Provide the (x, y) coordinate of the cell's center where the given text is located.  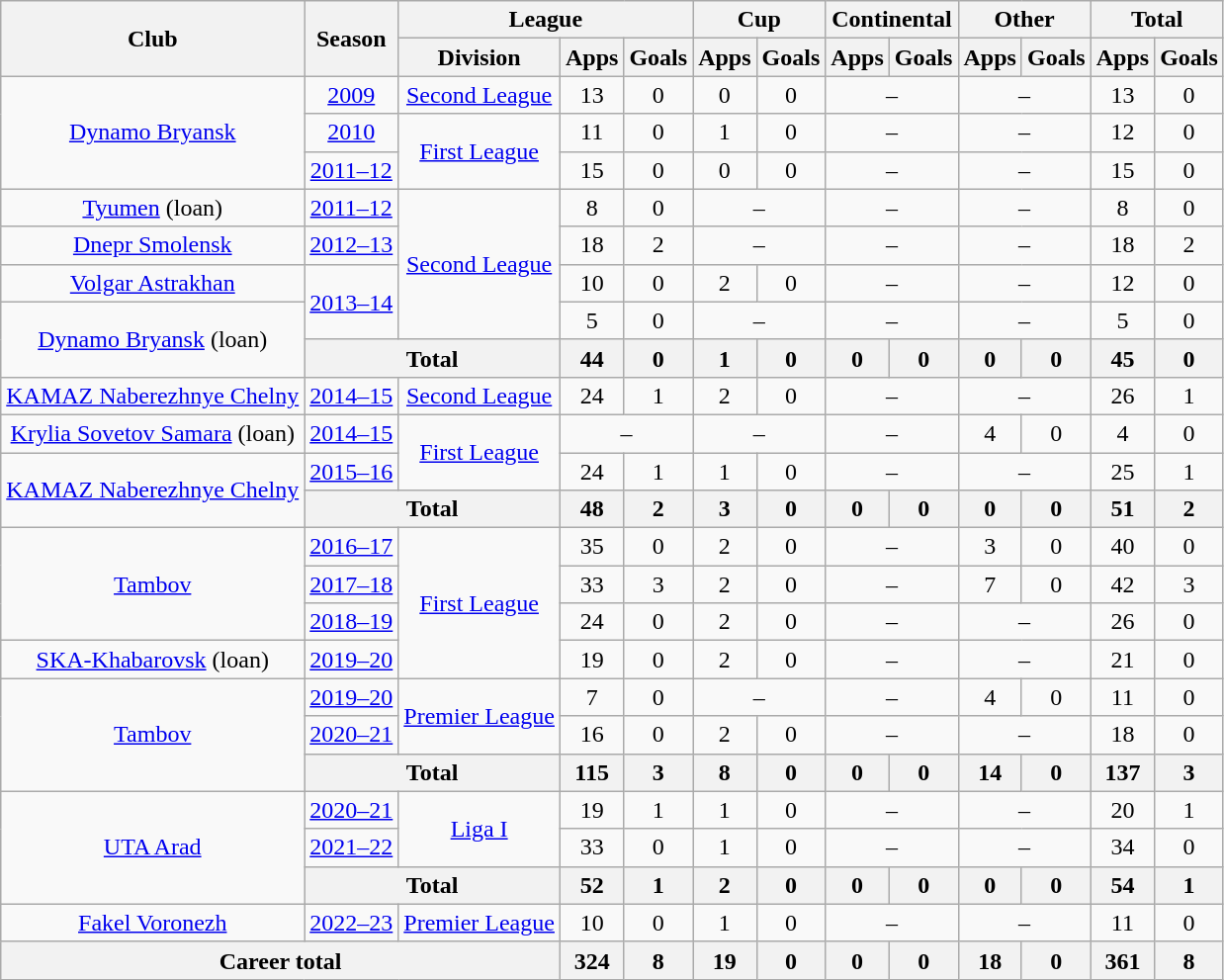
2022–23 (352, 923)
2012–13 (352, 245)
Krylia Sovetov Samara (loan) (152, 433)
14 (990, 772)
Liga I (480, 829)
54 (1122, 885)
Dnepr Smolensk (152, 245)
2018–19 (352, 622)
2016–17 (352, 547)
UTA Arad (152, 847)
2013–14 (352, 302)
25 (1122, 472)
35 (591, 547)
League (546, 20)
44 (591, 358)
Fakel Voronezh (152, 923)
2009 (352, 95)
Dynamo Bryansk (152, 133)
Volgar Astrakhan (152, 283)
Dynamo Bryansk (loan) (152, 339)
Season (352, 39)
20 (1122, 810)
2010 (352, 133)
115 (591, 772)
324 (591, 960)
Other (1024, 20)
45 (1122, 358)
Continental (892, 20)
42 (1122, 584)
Club (152, 39)
Cup (759, 20)
52 (591, 885)
137 (1122, 772)
16 (591, 735)
21 (1122, 660)
SKA-Khabarovsk (loan) (152, 660)
51 (1122, 509)
40 (1122, 547)
34 (1122, 847)
2017–18 (352, 584)
Tyumen (loan) (152, 208)
361 (1122, 960)
2021–22 (352, 847)
Career total (281, 960)
Division (480, 57)
2015–16 (352, 472)
48 (591, 509)
